For the text-containing cell, return its midpoint in (x, y) coordinate format. 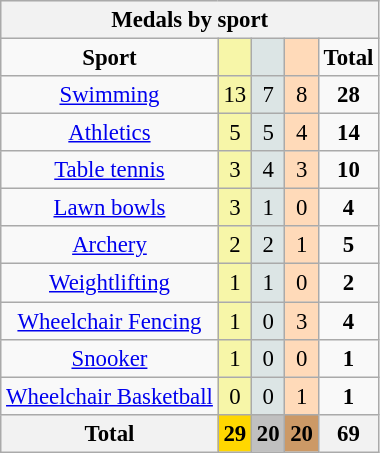
Athletics (110, 133)
13 (234, 95)
Snooker (110, 358)
Lawn bowls (110, 208)
10 (348, 170)
Swimming (110, 95)
8 (302, 95)
Medals by sport (190, 20)
14 (348, 133)
69 (348, 433)
29 (234, 433)
Table tennis (110, 170)
Wheelchair Fencing (110, 321)
Sport (110, 58)
7 (268, 95)
28 (348, 95)
Weightlifting (110, 283)
Wheelchair Basketball (110, 396)
Archery (110, 245)
